Determine the [X, Y] coordinate at the center of the cell enclosing the given text.  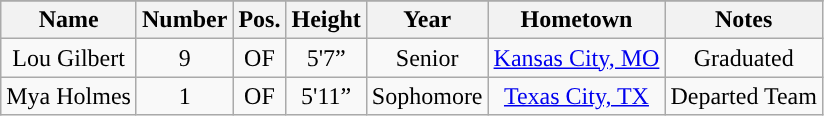
Texas City, TX [576, 96]
Name [69, 20]
Graduated [744, 58]
Notes [744, 20]
Height [326, 20]
Lou Gilbert [69, 58]
Sophomore [427, 96]
Senior [427, 58]
Pos. [260, 20]
5'11” [326, 96]
9 [184, 58]
5'7” [326, 58]
1 [184, 96]
Mya Holmes [69, 96]
Year [427, 20]
Kansas City, MO [576, 58]
Hometown [576, 20]
Departed Team [744, 96]
Number [184, 20]
